Extract the (x, y) coordinate from the center of the cell holding the provided text.  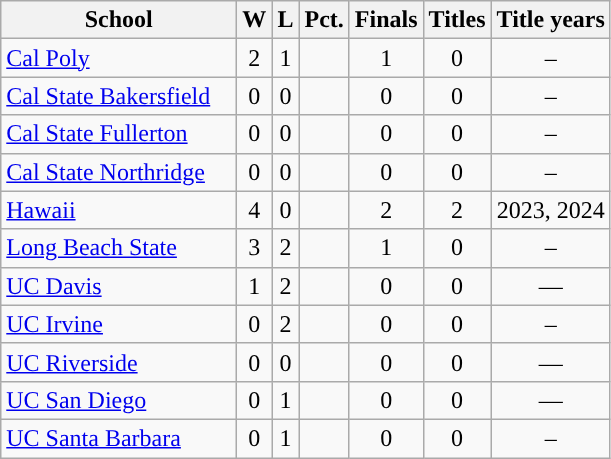
3 (254, 248)
Finals (386, 20)
Long Beach State (119, 248)
Cal State Northridge (119, 172)
School (119, 20)
Titles (457, 20)
Hawaii (119, 210)
UC San Diego (119, 400)
Cal State Fullerton (119, 134)
L (286, 20)
Pct. (324, 20)
UC Irvine (119, 324)
W (254, 20)
2023, 2024 (550, 210)
Cal Poly (119, 58)
UC Davis (119, 286)
UC Santa Barbara (119, 438)
Title years (550, 20)
UC Riverside (119, 362)
4 (254, 210)
Cal State Bakersfield (119, 96)
